For the text-containing cell, return its midpoint in (x, y) coordinate format. 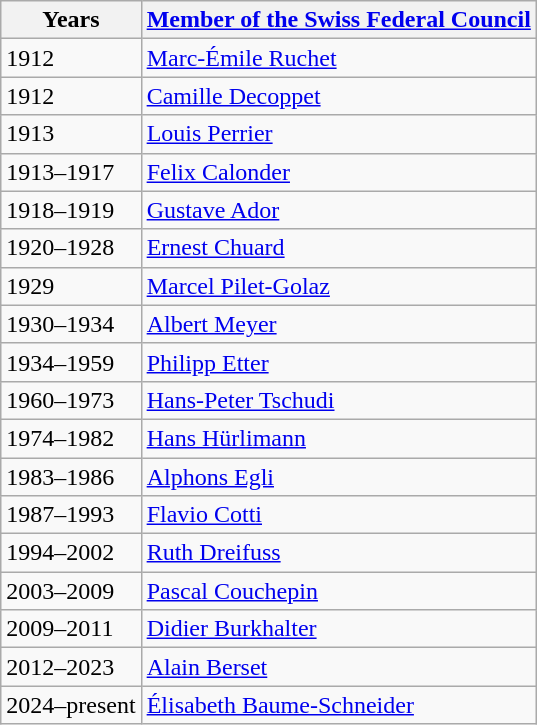
1960–1973 (71, 400)
Hans Hürlimann (338, 438)
1920–1928 (71, 248)
Flavio Cotti (338, 515)
Felix Calonder (338, 172)
1983–1986 (71, 477)
1994–2002 (71, 553)
Ruth Dreifuss (338, 553)
2024–present (71, 705)
Louis Perrier (338, 134)
Didier Burkhalter (338, 629)
1929 (71, 286)
1913–1917 (71, 172)
Philipp Etter (338, 362)
Élisabeth Baume-Schneider (338, 705)
2009–2011 (71, 629)
Albert Meyer (338, 324)
Alain Berset (338, 667)
2012–2023 (71, 667)
1913 (71, 134)
1987–1993 (71, 515)
Hans-Peter Tschudi (338, 400)
1918–1919 (71, 210)
Ernest Chuard (338, 248)
Marc-Émile Ruchet (338, 58)
1930–1934 (71, 324)
2003–2009 (71, 591)
Gustave Ador (338, 210)
Marcel Pilet-Golaz (338, 286)
Pascal Couchepin (338, 591)
Member of the Swiss Federal Council (338, 20)
Camille Decoppet (338, 96)
1934–1959 (71, 362)
1974–1982 (71, 438)
Years (71, 20)
Alphons Egli (338, 477)
